Return (X, Y) of the center of cell containing provided text 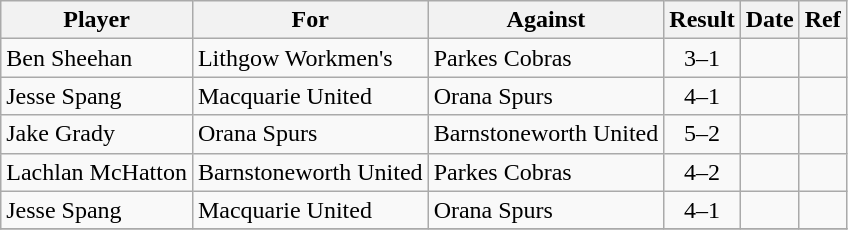
4–2 (702, 172)
Player (97, 20)
Date (770, 20)
Ref (822, 20)
Lachlan McHatton (97, 172)
Lithgow Workmen's (310, 58)
Result (702, 20)
3–1 (702, 58)
5–2 (702, 134)
For (310, 20)
Ben Sheehan (97, 58)
Against (546, 20)
Jake Grady (97, 134)
